Find where the given text appears and provide that cell's center as (X, Y) coordinate. 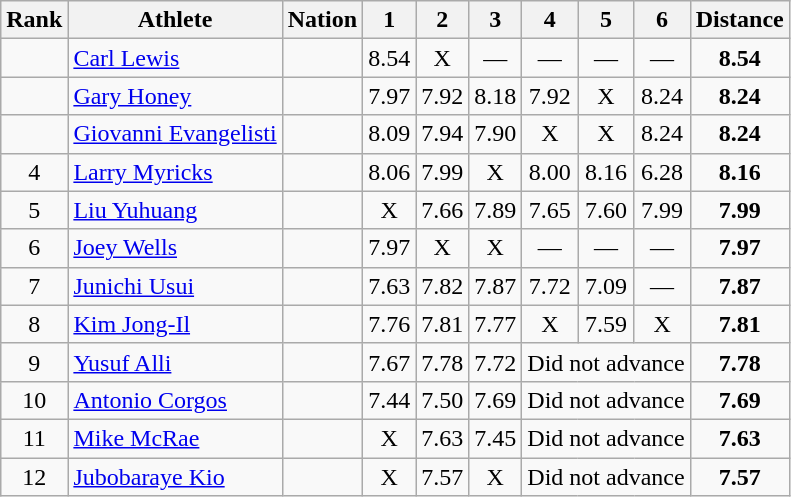
7.90 (496, 134)
2 (442, 20)
8.09 (390, 134)
7.50 (442, 400)
Nation (322, 20)
8.18 (496, 96)
11 (34, 438)
7.67 (390, 362)
8.00 (550, 172)
7.44 (390, 400)
Giovanni Evangelisti (175, 134)
Jubobaraye Kio (175, 477)
7.82 (442, 286)
7.59 (606, 324)
Junichi Usui (175, 286)
9 (34, 362)
7.09 (606, 286)
Antonio Corgos (175, 400)
Distance (740, 20)
Joey Wells (175, 248)
Carl Lewis (175, 58)
7.89 (496, 210)
8.06 (390, 172)
Rank (34, 20)
7.94 (442, 134)
Yusuf Alli (175, 362)
Larry Myricks (175, 172)
10 (34, 400)
7.77 (496, 324)
7.60 (606, 210)
7.45 (496, 438)
1 (390, 20)
7.66 (442, 210)
3 (496, 20)
Athlete (175, 20)
8 (34, 324)
7 (34, 286)
6.28 (662, 172)
Gary Honey (175, 96)
Mike McRae (175, 438)
7.76 (390, 324)
12 (34, 477)
Liu Yuhuang (175, 210)
7.65 (550, 210)
Kim Jong-Il (175, 324)
